Capture the cell that displays the provided text and extract its (x, y) central coordinate. 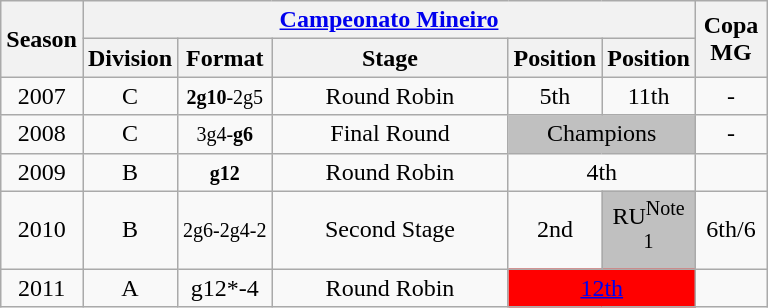
2011 (42, 288)
2009 (42, 172)
Season (42, 39)
Stage (390, 58)
Second Stage (390, 230)
2nd (555, 230)
g12 (225, 172)
Copa MG (732, 39)
2010 (42, 230)
2008 (42, 134)
6th/6 (732, 230)
g12*-4 (225, 288)
RUNote 1 (649, 230)
3g4-g6 (225, 134)
5th (555, 96)
11th (649, 96)
Campeonato Mineiro (388, 20)
4th (602, 172)
Division (130, 58)
Final Round (390, 134)
2007 (42, 96)
2g10-2g5 (225, 96)
Champions (602, 134)
12th (602, 288)
A (130, 288)
Format (225, 58)
2g6-2g4-2 (225, 230)
